Scan for the cell matching the given text and deliver its (X, Y) coordinate at center. 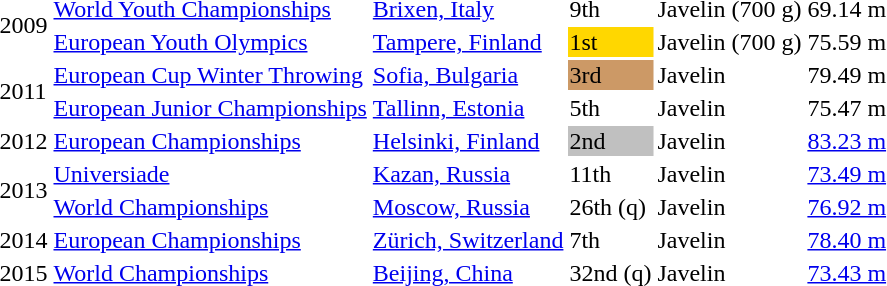
Tampere, Finland (468, 42)
7th (610, 240)
Kazan, Russia (468, 174)
2nd (610, 141)
Zürich, Switzerland (468, 240)
European Junior Championships (210, 108)
European Youth Olympics (210, 42)
Tallinn, Estonia (468, 108)
5th (610, 108)
Universiade (210, 174)
Sofia, Bulgaria (468, 75)
26th (q) (610, 207)
European Cup Winter Throwing (210, 75)
Moscow, Russia (468, 207)
11th (610, 174)
Helsinki, Finland (468, 141)
World Championships (210, 207)
Javelin (700 g) (730, 42)
3rd (610, 75)
1st (610, 42)
